From the cell containing the given text, extract its center point as (x, y) coordinate. 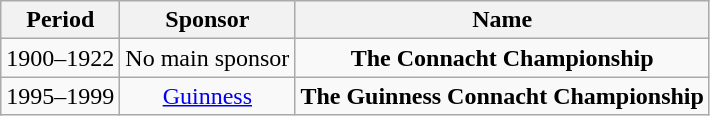
No main sponsor (208, 58)
1900–1922 (60, 58)
1995–1999 (60, 96)
The Guinness Connacht Championship (502, 96)
Sponsor (208, 20)
Name (502, 20)
Period (60, 20)
Guinness (208, 96)
The Connacht Championship (502, 58)
